Return the [x, y] coordinate for the center point of the cell that contains the specified text.  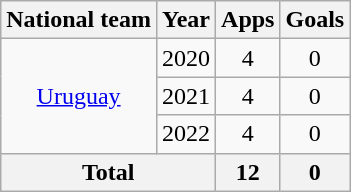
Total [108, 172]
2022 [186, 134]
Apps [248, 20]
12 [248, 172]
2021 [186, 96]
2020 [186, 58]
Goals [315, 20]
Uruguay [79, 96]
National team [79, 20]
Year [186, 20]
